Locate the cell with the specified text and output its [X, Y] center coordinate. 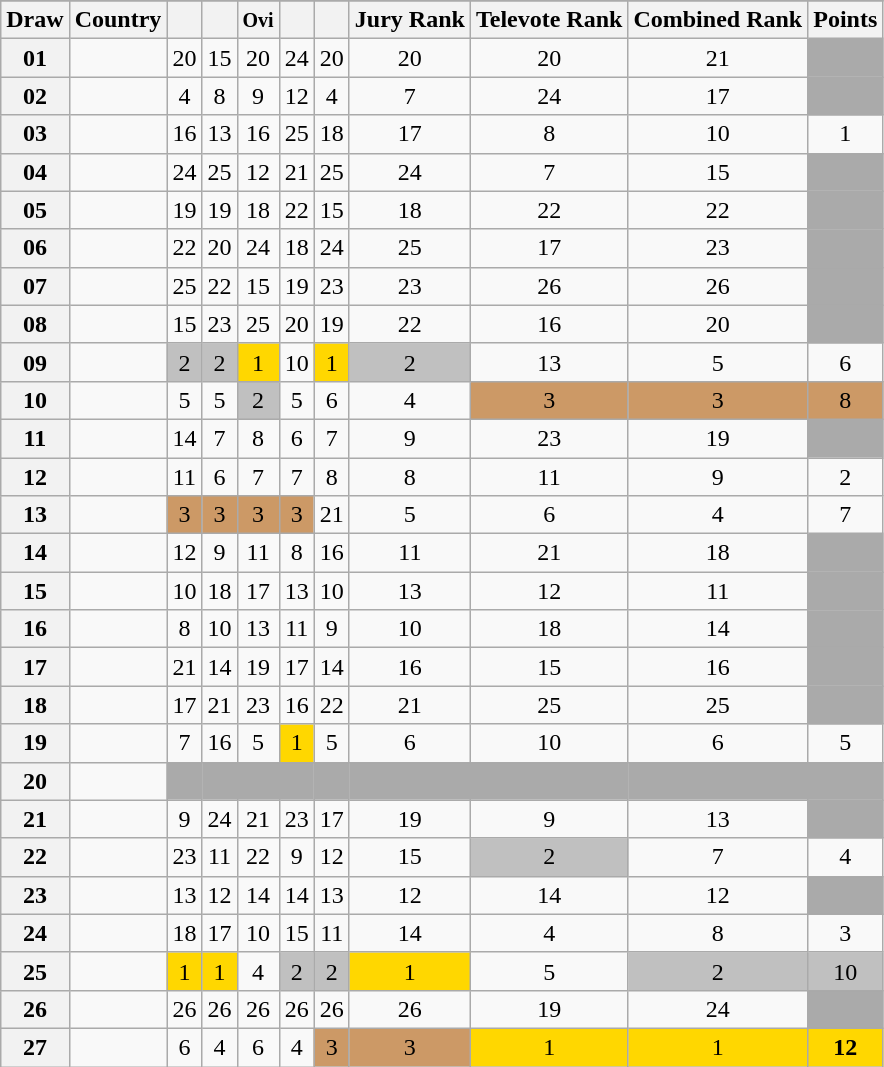
Jury Rank [410, 20]
Country [118, 20]
27 [35, 1047]
Combined Rank [718, 20]
03 [35, 134]
08 [35, 324]
05 [35, 210]
01 [35, 58]
04 [35, 172]
02 [35, 96]
Points [846, 20]
Draw [35, 20]
09 [35, 362]
06 [35, 248]
Ovi [258, 20]
Televote Rank [549, 20]
07 [35, 286]
